Output the [X, Y] coordinate of the center of the cell containing the given text.  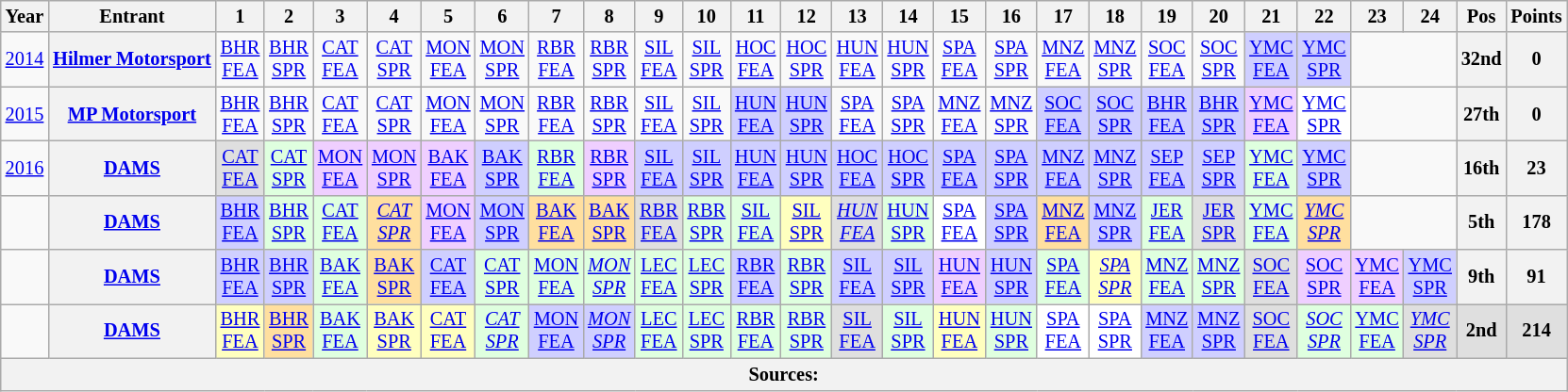
1 [241, 16]
Points [1537, 16]
24 [1430, 16]
2 [289, 16]
15 [959, 16]
18 [1115, 16]
11 [756, 16]
2014 [25, 59]
2015 [25, 114]
JERSPR [1219, 222]
16 [1011, 16]
Hilmer Motorsport [132, 59]
17 [1062, 16]
32nd [1481, 59]
Entrant [132, 16]
Sources: [784, 374]
SEPSPR [1219, 168]
214 [1537, 331]
5th [1481, 222]
91 [1537, 277]
21 [1271, 16]
6 [502, 16]
19 [1166, 16]
16th [1481, 168]
SEPFEA [1166, 168]
12 [807, 16]
3 [340, 16]
14 [909, 16]
7 [557, 16]
2016 [25, 168]
9 [659, 16]
2nd [1481, 331]
Pos [1481, 16]
10 [707, 16]
178 [1537, 222]
Year [25, 16]
5 [447, 16]
13 [858, 16]
JERFEA [1166, 222]
27th [1481, 114]
20 [1219, 16]
4 [394, 16]
22 [1324, 16]
MP Motorsport [132, 114]
8 [609, 16]
9th [1481, 277]
